Output the (X, Y) coordinate of the center of the cell containing the given text.  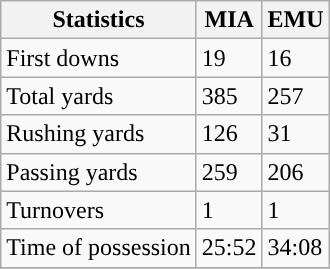
Total yards (99, 96)
Time of possession (99, 248)
Passing yards (99, 172)
16 (296, 58)
257 (296, 96)
259 (229, 172)
EMU (296, 20)
25:52 (229, 248)
MIA (229, 20)
206 (296, 172)
19 (229, 58)
Statistics (99, 20)
First downs (99, 58)
385 (229, 96)
34:08 (296, 248)
Turnovers (99, 210)
Rushing yards (99, 134)
126 (229, 134)
31 (296, 134)
